Provide the [X, Y] coordinate of the cell's center where the given text is located.  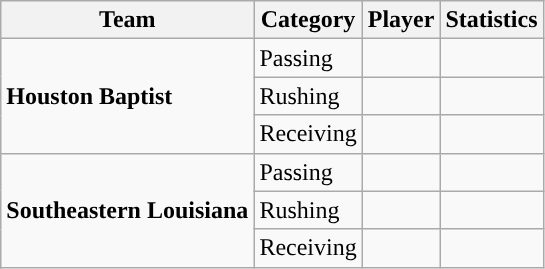
Team [128, 20]
Statistics [492, 20]
Player [401, 20]
Southeastern Louisiana [128, 210]
Category [308, 20]
Houston Baptist [128, 96]
